Pinpoint the cell where the given text exists, returning its [x, y] midpoint coordinate. 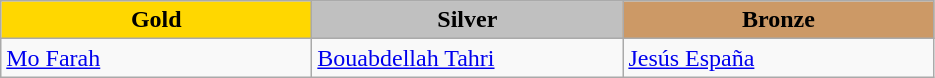
Silver [468, 20]
Bronze [778, 20]
Gold [156, 20]
Bouabdellah Tahri [468, 58]
Mo Farah [156, 58]
Jesús España [778, 58]
